Output the (x, y) coordinate of the center of the cell containing the given text.  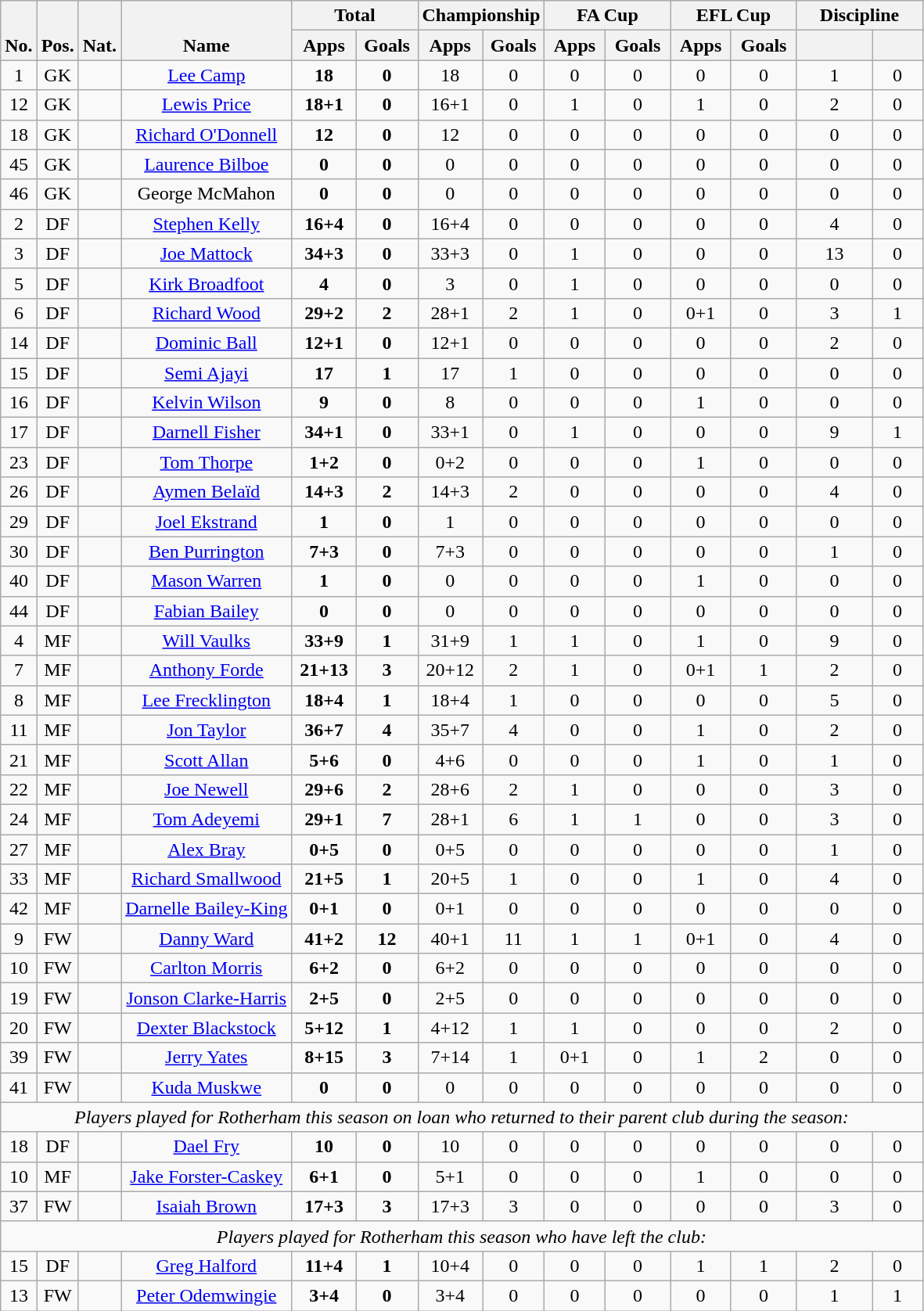
21+13 (324, 670)
26 (19, 492)
16 (19, 403)
Fabian Bailey (207, 611)
Richard Smallwood (207, 879)
Players played for Rotherham this season who have left the club: (462, 1236)
40+1 (451, 939)
Joel Ekstrand (207, 522)
EFL Cup (734, 16)
5+6 (324, 760)
41 (19, 1087)
Richard Wood (207, 313)
24 (19, 819)
42 (19, 909)
1+2 (324, 462)
Richard O'Donnell (207, 135)
36+7 (324, 730)
George McMahon (207, 194)
37 (19, 1206)
Darnell Fisher (207, 433)
11+4 (324, 1266)
Dominic Ball (207, 343)
Scott Allan (207, 760)
Greg Halford (207, 1266)
Nat. (99, 31)
21 (19, 760)
10+4 (451, 1266)
28+6 (451, 789)
Joe Newell (207, 789)
Alex Bray (207, 849)
Kirk Broadfoot (207, 283)
Lee Frecklington (207, 700)
Discipline (859, 16)
Tom Adeyemi (207, 819)
20 (19, 1028)
4+6 (451, 760)
Lee Camp (207, 75)
Kuda Muskwe (207, 1087)
Ben Purrington (207, 551)
Dexter Blackstock (207, 1028)
29+1 (324, 819)
16+1 (451, 105)
33+9 (324, 641)
Will Vaulks (207, 641)
29+2 (324, 313)
Danny Ward (207, 939)
18+1 (324, 105)
40 (19, 581)
41+2 (324, 939)
46 (19, 194)
31+9 (451, 641)
Mason Warren (207, 581)
Joe Mattock (207, 253)
0+2 (451, 462)
Pos. (58, 31)
33 (19, 879)
Aymen Belaïd (207, 492)
Players played for Rotherham this season on loan who returned to their parent club during the season: (462, 1117)
Laurence Bilboe (207, 164)
27 (19, 849)
Darnelle Bailey-King (207, 909)
5+1 (451, 1176)
30 (19, 551)
Semi Ajayi (207, 373)
Tom Thorpe (207, 462)
Championship (481, 16)
Dael Fry (207, 1147)
4+12 (451, 1028)
Peter Odemwingie (207, 1295)
7+14 (451, 1058)
34+3 (324, 253)
20+5 (451, 879)
34+1 (324, 433)
21+5 (324, 879)
5+12 (324, 1028)
44 (19, 611)
Total (355, 16)
33+1 (451, 433)
14 (19, 343)
8+15 (324, 1058)
Carlton Morris (207, 968)
35+7 (451, 730)
20+12 (451, 670)
Isaiah Brown (207, 1206)
22 (19, 789)
Stephen Kelly (207, 224)
29+6 (324, 789)
Name (207, 31)
23 (19, 462)
45 (19, 164)
Kelvin Wilson (207, 403)
Jonson Clarke-Harris (207, 998)
29 (19, 522)
Lewis Price (207, 105)
39 (19, 1058)
Jon Taylor (207, 730)
FA Cup (607, 16)
No. (19, 31)
19 (19, 998)
Jake Forster-Caskey (207, 1176)
Jerry Yates (207, 1058)
33+3 (451, 253)
Anthony Forde (207, 670)
6+1 (324, 1176)
